Determine the (X, Y) coordinate at the center of the cell enclosing the given text.  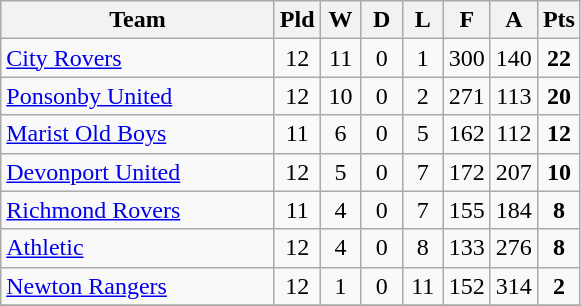
20 (558, 96)
A (514, 20)
Team (138, 20)
F (466, 20)
6 (340, 134)
D (382, 20)
271 (466, 96)
133 (466, 248)
Richmond Rovers (138, 210)
City Rovers (138, 58)
207 (514, 172)
L (422, 20)
22 (558, 58)
152 (466, 286)
184 (514, 210)
Athletic (138, 248)
140 (514, 58)
Ponsonby United (138, 96)
Pts (558, 20)
112 (514, 134)
172 (466, 172)
Devonport United (138, 172)
314 (514, 286)
162 (466, 134)
155 (466, 210)
W (340, 20)
276 (514, 248)
Pld (297, 20)
113 (514, 96)
300 (466, 58)
Newton Rangers (138, 286)
Marist Old Boys (138, 134)
